Scan for the cell matching the given text and deliver its (X, Y) coordinate at center. 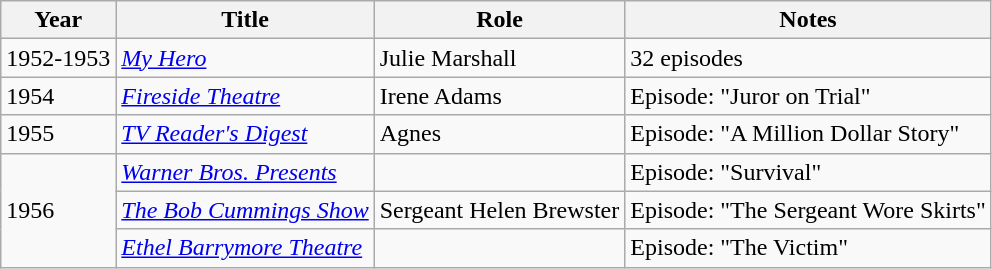
Fireside Theatre (245, 96)
1956 (58, 210)
Year (58, 20)
Episode: "The Sergeant Wore Skirts" (808, 210)
Sergeant Helen Brewster (500, 210)
My Hero (245, 58)
Episode: "Juror on Trial" (808, 96)
Notes (808, 20)
TV Reader's Digest (245, 134)
1952-1953 (58, 58)
Agnes (500, 134)
1954 (58, 96)
The Bob Cummings Show (245, 210)
Episode: "Survival" (808, 172)
Role (500, 20)
Ethel Barrymore Theatre (245, 248)
1955 (58, 134)
Episode: "The Victim" (808, 248)
Warner Bros. Presents (245, 172)
Julie Marshall (500, 58)
32 episodes (808, 58)
Irene Adams (500, 96)
Title (245, 20)
Episode: "A Million Dollar Story" (808, 134)
